Find where the given text appears and provide that cell's center as (X, Y) coordinate. 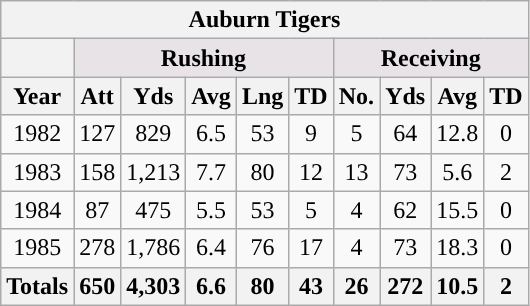
No. (356, 96)
127 (98, 134)
15.5 (458, 210)
1,786 (154, 248)
64 (406, 134)
1982 (38, 134)
6.4 (212, 248)
4,303 (154, 286)
Receiving (430, 58)
Att (98, 96)
Rushing (204, 58)
26 (356, 286)
1,213 (154, 172)
43 (311, 286)
1984 (38, 210)
76 (262, 248)
5.6 (458, 172)
Year (38, 96)
272 (406, 286)
5.5 (212, 210)
62 (406, 210)
475 (154, 210)
17 (311, 248)
1985 (38, 248)
Auburn Tigers (264, 20)
Totals (38, 286)
158 (98, 172)
9 (311, 134)
6.5 (212, 134)
650 (98, 286)
6.6 (212, 286)
12.8 (458, 134)
12 (311, 172)
278 (98, 248)
18.3 (458, 248)
7.7 (212, 172)
10.5 (458, 286)
87 (98, 210)
Lng (262, 96)
1983 (38, 172)
829 (154, 134)
13 (356, 172)
